For the text-containing cell, return its midpoint in (x, y) coordinate format. 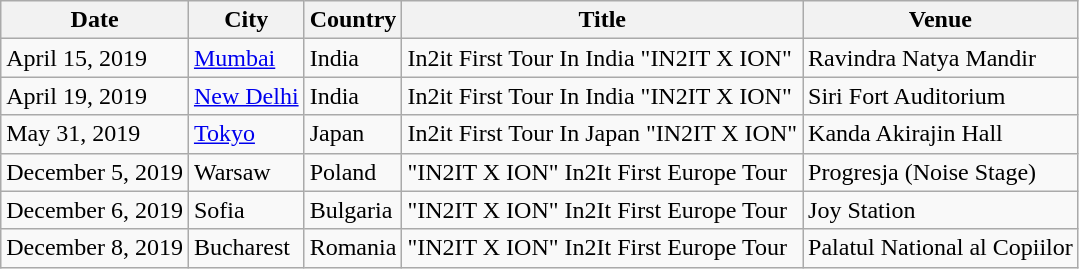
May 31, 2019 (95, 134)
Bulgaria (353, 210)
Mumbai (246, 58)
December 6, 2019 (95, 210)
Venue (941, 20)
Ravindra Natya Mandir (941, 58)
New Delhi (246, 96)
Japan (353, 134)
December 8, 2019 (95, 248)
Romania (353, 248)
Warsaw (246, 172)
City (246, 20)
Progresja (Noise Stage) (941, 172)
Joy Station (941, 210)
Bucharest (246, 248)
In2it First Tour In Japan "IN2IT X ION" (602, 134)
Title (602, 20)
Tokyo (246, 134)
April 15, 2019 (95, 58)
Country (353, 20)
Sofia (246, 210)
Date (95, 20)
December 5, 2019 (95, 172)
Siri Fort Auditorium (941, 96)
April 19, 2019 (95, 96)
Kanda Akirajin Hall (941, 134)
Poland (353, 172)
Palatul National al Copiilor (941, 248)
